Locate the cell with the specified text and output its (X, Y) center coordinate. 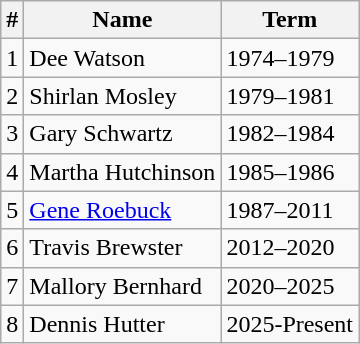
# (12, 20)
Gary Schwartz (122, 134)
2 (12, 96)
Martha Hutchinson (122, 172)
1985–1986 (290, 172)
5 (12, 210)
1 (12, 58)
1982–1984 (290, 134)
Mallory Bernhard (122, 286)
Dee Watson (122, 58)
1987–2011 (290, 210)
Dennis Hutter (122, 324)
2012–2020 (290, 248)
7 (12, 286)
3 (12, 134)
Term (290, 20)
6 (12, 248)
8 (12, 324)
Shirlan Mosley (122, 96)
Gene Roebuck (122, 210)
2025-Present (290, 324)
2020–2025 (290, 286)
Name (122, 20)
1974–1979 (290, 58)
1979–1981 (290, 96)
Travis Brewster (122, 248)
4 (12, 172)
